Scan for the cell matching the given text and deliver its (X, Y) coordinate at center. 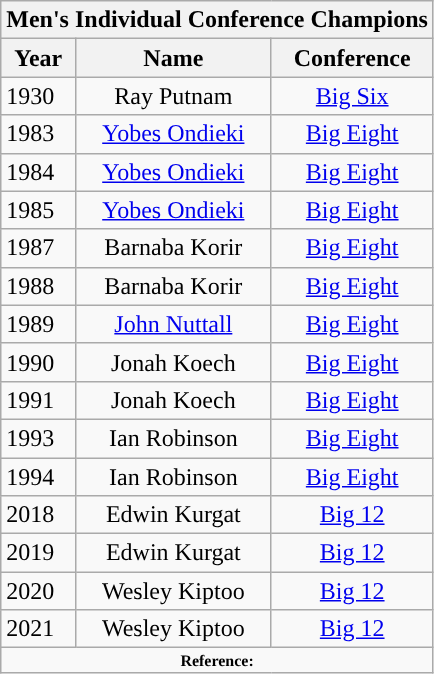
Year (38, 58)
1985 (38, 210)
1993 (38, 438)
Reference: (218, 660)
1990 (38, 362)
2021 (38, 629)
1988 (38, 286)
1930 (38, 96)
Men's Individual Conference Champions (218, 20)
1989 (38, 324)
1991 (38, 400)
Ray Putnam (174, 96)
John Nuttall (174, 324)
1984 (38, 172)
Name (174, 58)
2019 (38, 553)
Conference (352, 58)
2020 (38, 591)
Big Six (352, 96)
1987 (38, 248)
1994 (38, 477)
1983 (38, 134)
2018 (38, 515)
